Capture the cell that displays the provided text and extract its [x, y] central coordinate. 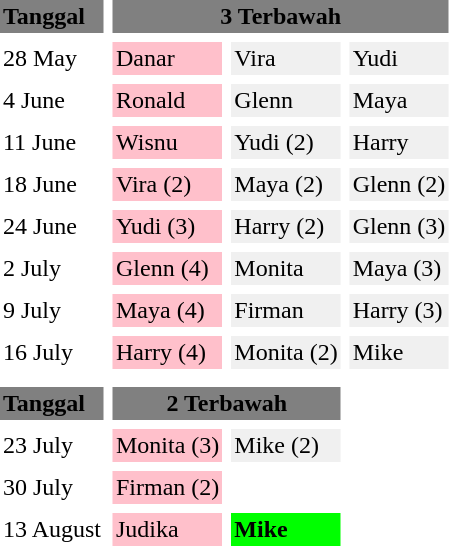
Yudi (3) [168, 226]
Glenn (2) [400, 184]
Yudi (2) [286, 142]
Harry (2) [286, 226]
16 July [52, 352]
Glenn (4) [168, 268]
11 June [52, 142]
Vira [286, 58]
Harry (4) [168, 352]
Glenn (3) [400, 226]
Monita (2) [286, 352]
4 June [52, 100]
Wisnu [168, 142]
Judika [168, 530]
Maya (3) [400, 268]
Danar [168, 58]
30 July [52, 488]
Maya (2) [286, 184]
Glenn [286, 100]
Monita [286, 268]
Firman (2) [168, 488]
3 Terbawah [280, 16]
2 Terbawah [227, 404]
24 June [52, 226]
23 July [52, 446]
Maya [400, 100]
Maya (4) [168, 310]
Vira (2) [168, 184]
18 June [52, 184]
Ronald [168, 100]
9 July [52, 310]
28 May [52, 58]
Harry (3) [400, 310]
2 July [52, 268]
Mike (2) [286, 446]
13 August [52, 530]
Harry [400, 142]
Monita (3) [168, 446]
Firman [286, 310]
Yudi [400, 58]
